Find where the given text appears and provide that cell's center as (x, y) coordinate. 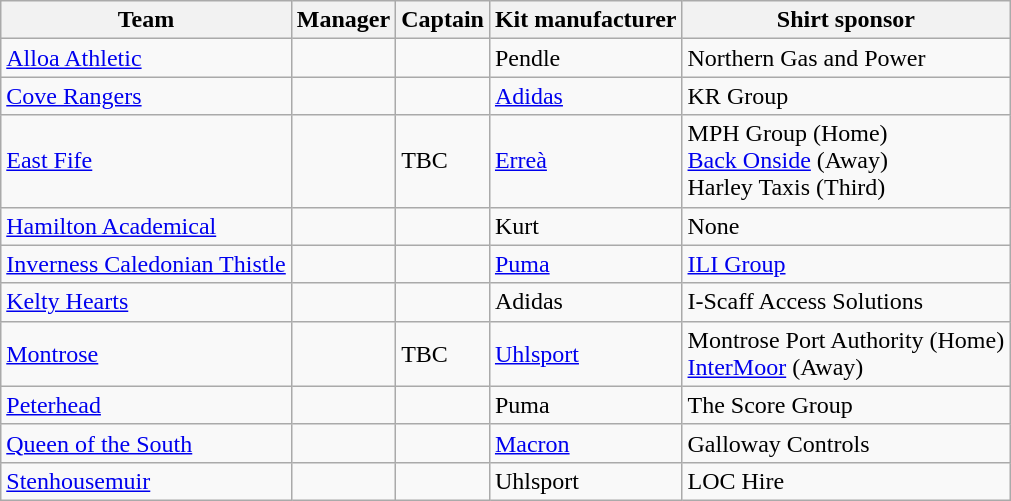
Queen of the South (146, 443)
MPH Group (Home)Back Onside (Away)Harley Taxis (Third) (846, 161)
LOC Hire (846, 481)
Stenhousemuir (146, 481)
The Score Group (846, 405)
Galloway Controls (846, 443)
Team (146, 20)
Alloa Athletic (146, 58)
Kelty Hearts (146, 302)
Kurt (586, 226)
Pendle (586, 58)
Inverness Caledonian Thistle (146, 264)
Kit manufacturer (586, 20)
Hamilton Academical (146, 226)
ILI Group (846, 264)
Peterhead (146, 405)
Erreà (586, 161)
Cove Rangers (146, 96)
Northern Gas and Power (846, 58)
Shirt sponsor (846, 20)
Captain (443, 20)
East Fife (146, 161)
Montrose Port Authority (Home)InterMoor (Away) (846, 354)
KR Group (846, 96)
I-Scaff Access Solutions (846, 302)
Macron (586, 443)
Manager (343, 20)
Montrose (146, 354)
None (846, 226)
